Output the [x, y] coordinate of the center of the cell containing the given text.  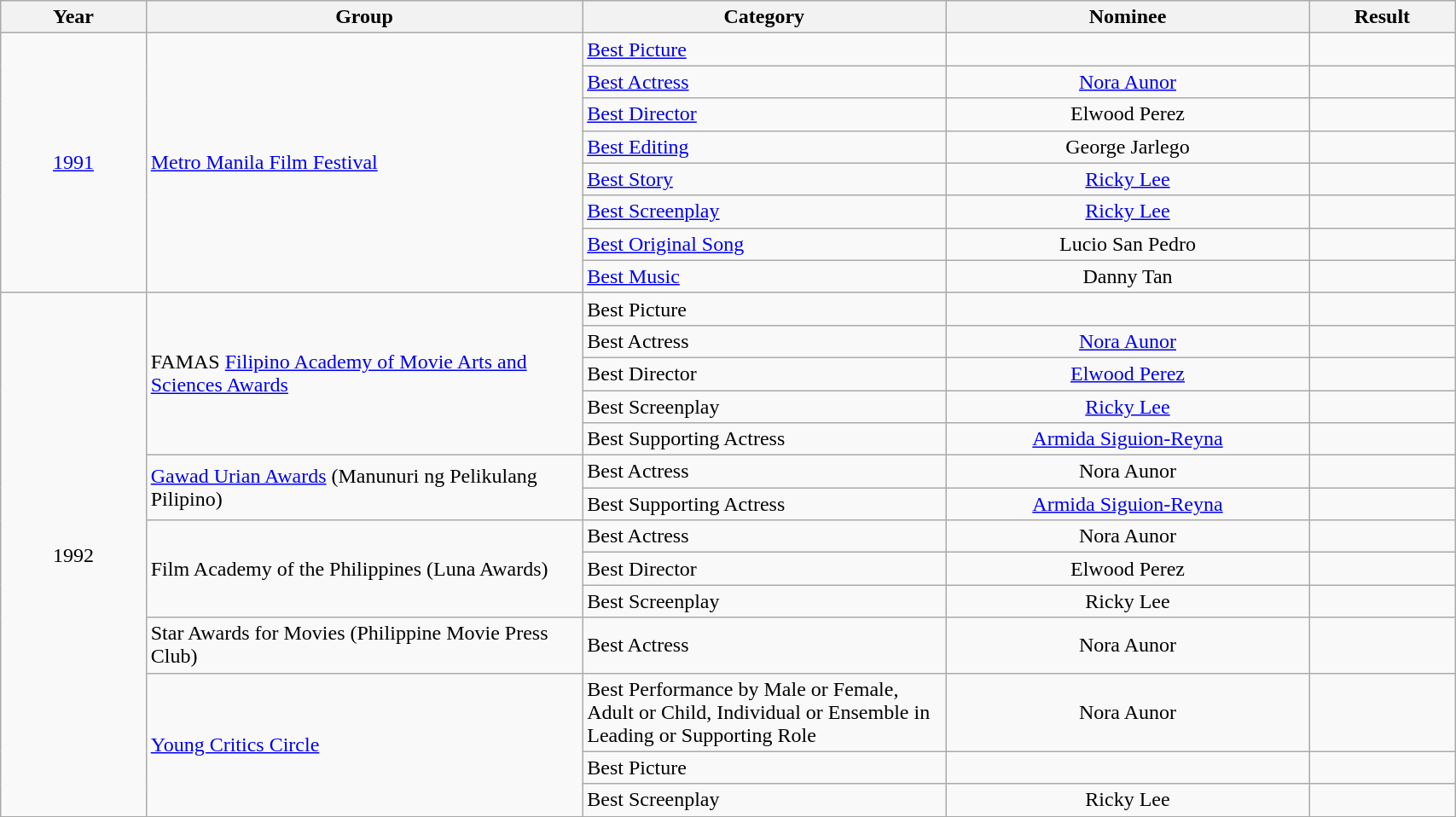
1992 [73, 554]
Nominee [1128, 17]
Best Editing [764, 147]
1991 [73, 163]
Best Music [764, 276]
Danny Tan [1128, 276]
Result [1382, 17]
George Jarlego [1128, 147]
Group [363, 17]
Gawad Urian Awards (Manunuri ng Pelikulang Pilipino) [363, 488]
Best Original Song [764, 244]
Metro Manila Film Festival [363, 163]
Film Academy of the Philippines (Luna Awards) [363, 569]
Category [764, 17]
FAMAS Filipino Academy of Movie Arts and Sciences Awards [363, 374]
Lucio San Pedro [1128, 244]
Year [73, 17]
Best Story [764, 179]
Best Performance by Male or Female, Adult or Child, Individual or Ensemble in Leading or Supporting Role [764, 712]
Young Critics Circle [363, 745]
Star Awards for Movies (Philippine Movie Press Club) [363, 645]
